Output the (x, y) coordinate of the center of the cell containing the given text.  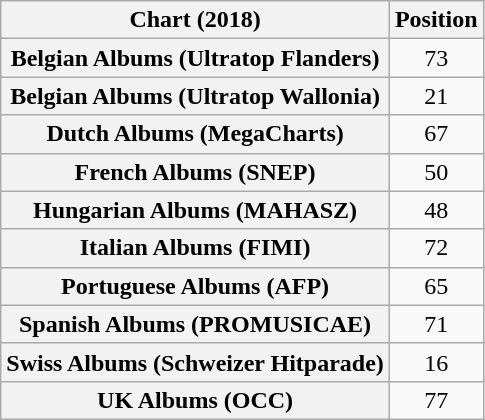
48 (436, 210)
Position (436, 20)
Belgian Albums (Ultratop Flanders) (196, 58)
Hungarian Albums (MAHASZ) (196, 210)
73 (436, 58)
77 (436, 400)
Belgian Albums (Ultratop Wallonia) (196, 96)
Swiss Albums (Schweizer Hitparade) (196, 362)
French Albums (SNEP) (196, 172)
50 (436, 172)
Italian Albums (FIMI) (196, 248)
71 (436, 324)
67 (436, 134)
72 (436, 248)
21 (436, 96)
Dutch Albums (MegaCharts) (196, 134)
Portuguese Albums (AFP) (196, 286)
16 (436, 362)
Spanish Albums (PROMUSICAE) (196, 324)
UK Albums (OCC) (196, 400)
Chart (2018) (196, 20)
65 (436, 286)
